Determine the (X, Y) coordinate at the center of the cell enclosing the given text.  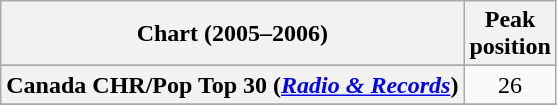
26 (510, 85)
Canada CHR/Pop Top 30 (Radio & Records) (232, 85)
Chart (2005–2006) (232, 34)
Peakposition (510, 34)
